From the cell containing the given text, extract its center point as (X, Y) coordinate. 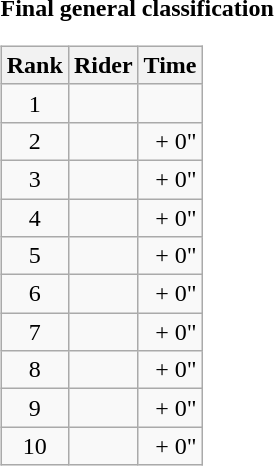
4 (34, 217)
8 (34, 370)
10 (34, 446)
Rank (34, 65)
Rider (103, 65)
Time (170, 65)
5 (34, 256)
9 (34, 408)
3 (34, 179)
1 (34, 103)
6 (34, 294)
7 (34, 332)
2 (34, 141)
